Provide the (x, y) coordinate of the cell's center where the given text is located.  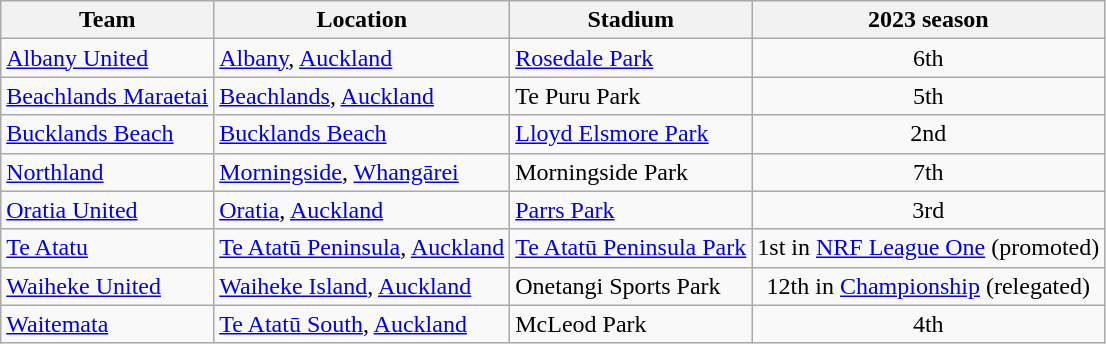
Lloyd Elsmore Park (631, 134)
5th (928, 96)
Oratia United (108, 210)
7th (928, 172)
Team (108, 20)
Te Atatū South, Auckland (362, 324)
Parrs Park (631, 210)
Location (362, 20)
4th (928, 324)
3rd (928, 210)
2023 season (928, 20)
Waiheke Island, Auckland (362, 286)
Te Atatu (108, 248)
1st in NRF League One (promoted) (928, 248)
Te Puru Park (631, 96)
Stadium (631, 20)
Te Atatū Peninsula Park (631, 248)
Waitemata (108, 324)
Albany United (108, 58)
12th in Championship (relegated) (928, 286)
2nd (928, 134)
Waiheke United (108, 286)
Rosedale Park (631, 58)
Onetangi Sports Park (631, 286)
Northland (108, 172)
Te Atatū Peninsula, Auckland (362, 248)
Morningside Park (631, 172)
Oratia, Auckland (362, 210)
Albany, Auckland (362, 58)
6th (928, 58)
Beachlands Maraetai (108, 96)
Beachlands, Auckland (362, 96)
Morningside, Whangārei (362, 172)
McLeod Park (631, 324)
